Output the [X, Y] coordinate of the center of the cell containing the given text.  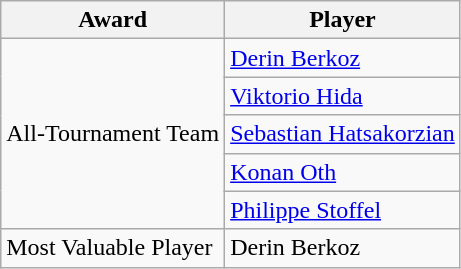
Award [113, 20]
All-Tournament Team [113, 134]
Most Valuable Player [113, 248]
Sebastian Hatsakorzian [343, 134]
Player [343, 20]
Konan Oth [343, 172]
Philippe Stoffel [343, 210]
Viktorio Hida [343, 96]
